Locate the cell with the specified text and output its [x, y] center coordinate. 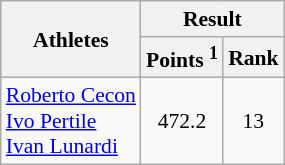
Athletes [71, 40]
13 [254, 122]
Rank [254, 58]
Points 1 [182, 58]
Roberto CeconIvo PertileIvan Lunardi [71, 122]
472.2 [182, 122]
Result [212, 19]
